For the text-containing cell, return its midpoint in (x, y) coordinate format. 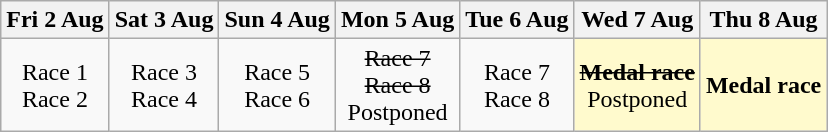
Sat 3 Aug (164, 20)
Medal race (763, 85)
Race 7Race 8Postponed (397, 85)
Wed 7 Aug (637, 20)
Sun 4 Aug (277, 20)
Race 7Race 8 (517, 85)
Mon 5 Aug (397, 20)
Tue 6 Aug (517, 20)
Medal race Postponed (637, 85)
Race 5Race 6 (277, 85)
Race 1Race 2 (55, 85)
Thu 8 Aug (763, 20)
Race 3Race 4 (164, 85)
Fri 2 Aug (55, 20)
